Provide the (X, Y) coordinate of the cell's center where the given text is located.  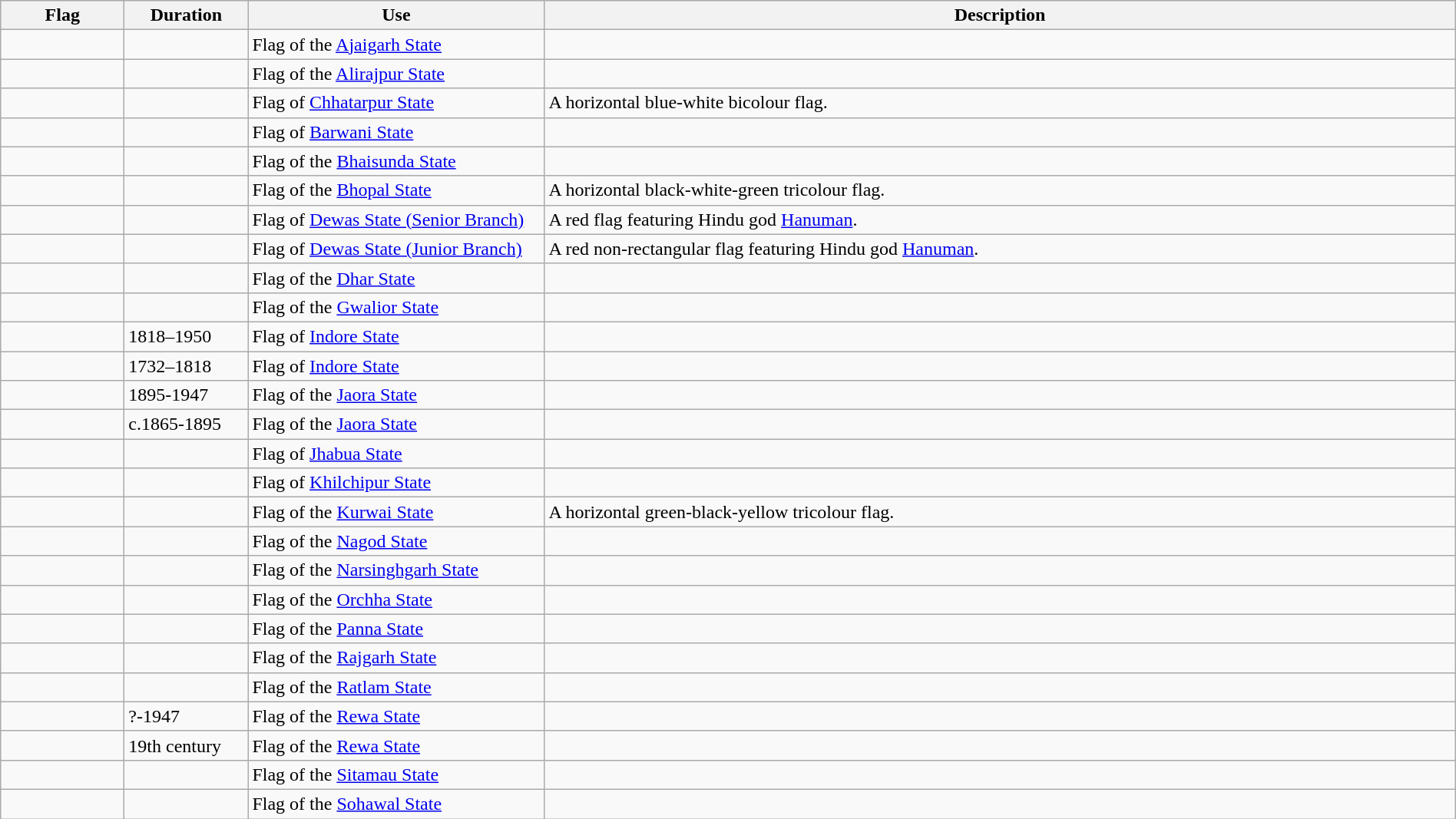
Use (396, 15)
Flag of the Bhopal State (396, 190)
Flag of the Orchha State (396, 599)
Flag of Jhabua State (396, 454)
Flag of the Dhar State (396, 278)
Flag of the Rajgarh State (396, 658)
1895-1947 (186, 395)
Flag of the Narsinghgarh State (396, 570)
c.1865-1895 (186, 424)
19th century (186, 745)
1818–1950 (186, 336)
A horizontal green-black-yellow tricolour flag. (1000, 512)
Flag of the Kurwai State (396, 512)
A red non-rectangular flag featuring Hindu god Hanuman. (1000, 249)
Flag of Barwani State (396, 132)
Flag of the Sitamau State (396, 774)
Flag of Chhatarpur State (396, 103)
Duration (186, 15)
Flag of Khilchipur State (396, 483)
Description (1000, 15)
A red flag featuring Hindu god Hanuman. (1000, 220)
Flag of the Alirajpur State (396, 74)
Flag of the Ratlam State (396, 687)
Flag of the Bhaisunda State (396, 161)
Flag of the Panna State (396, 629)
A horizontal black-white-green tricolour flag. (1000, 190)
1732–1818 (186, 366)
Flag of Dewas State (Junior Branch) (396, 249)
Flag of the Sohawal State (396, 804)
Flag of the Gwalior State (396, 307)
Flag of Dewas State (Senior Branch) (396, 220)
Flag of the Nagod State (396, 541)
?-1947 (186, 716)
A horizontal blue-white bicolour flag. (1000, 103)
Flag of the Ajaigarh State (396, 45)
Flag (63, 15)
